Pinpoint the cell where the given text exists, returning its [x, y] midpoint coordinate. 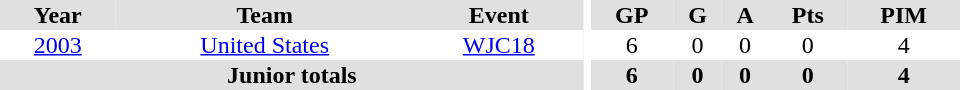
G [698, 15]
United States [265, 45]
A [745, 15]
GP [632, 15]
WJC18 [499, 45]
Team [265, 15]
Junior totals [292, 75]
Event [499, 15]
Year [58, 15]
PIM [904, 15]
2003 [58, 45]
Pts [808, 15]
